Pinpoint the cell where the given text exists, returning its (x, y) midpoint coordinate. 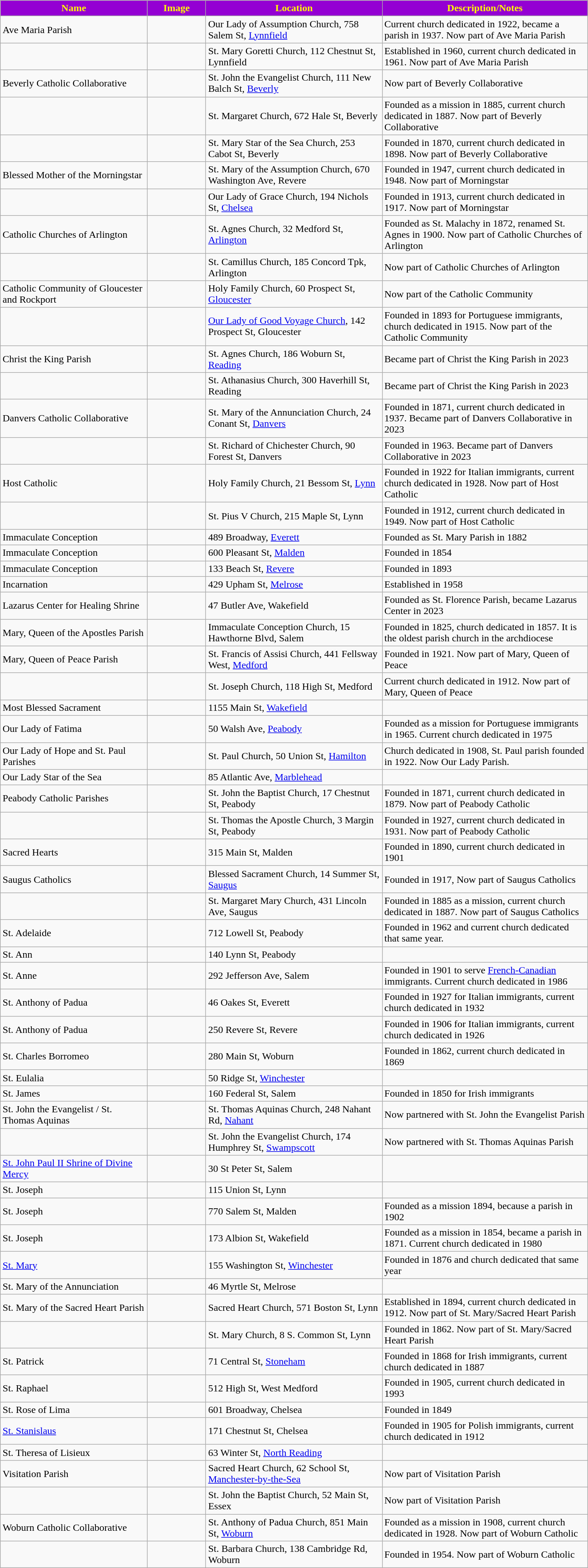
292 Jefferson Ave, Salem (294, 976)
Sacred Hearts (74, 853)
St. Thomas Aquinas Church, 248 Nahant Rd, Nahant (294, 1115)
St. Margaret Church, 672 Hale St, Beverly (294, 116)
Beverly Catholic Collaborative (74, 84)
Lazarus Center for Healing Shrine (74, 605)
Founded in 1862. Now part of St. Mary/Sacred Heart Parish (485, 1335)
Founded as a mission for Portuguese immigrants in 1965. Current church dedicated in 1975 (485, 729)
Founded in 1885 as a mission, current church dedicated in 1887. Now part of Saugus Catholics (485, 906)
Founded as St. Florence Parish, became Lazarus Center in 2023 (485, 605)
155 Washington St, Winchester (294, 1265)
512 High St, West Medford (294, 1389)
Founded in 1893 (485, 569)
140 Lynn St, Peabody (294, 954)
601 Broadway, Chelsea (294, 1410)
Founded in 1963. Became part of Danvers Collaborative in 2023 (485, 451)
Our Lady of Grace Church, 194 Nichols St, Chelsea (294, 202)
St. Mary Church, 8 S. Common St, Lynn (294, 1335)
85 Atlantic Ave, Marblehead (294, 777)
Catholic Community of Gloucester and Rockport (74, 294)
Founded in 1893 for Portuguese immigrants, church dedicated in 1915. Now part of the Catholic Community (485, 326)
315 Main St, Malden (294, 853)
63 Winter St, North Reading (294, 1452)
Danvers Catholic Collaborative (74, 418)
St. Richard of Chichester Church, 90 Forest St, Danvers (294, 451)
St. Patrick (74, 1361)
St. Stanislaus (74, 1431)
Founded as St. Mary Parish in 1882 (485, 537)
St. Mary of the Annunciation Church, 24 Conant St, Danvers (294, 418)
Founded in 1868 for Irish immigrants, current church dedicated in 1887 (485, 1361)
Church dedicated in 1908, St. Paul parish founded in 1922. Now Our Lady Parish. (485, 756)
St. Thomas the Apostle Church, 3 Margin St, Peabody (294, 825)
Now part of Catholic Churches of Arlington (485, 267)
St. James (74, 1093)
Founded in 1876 and church dedicated that same year (485, 1265)
Woburn Catholic Collaborative (74, 1527)
St. Margaret Mary Church, 431 Lincoln Ave, Saugus (294, 906)
1155 Main St, Wakefield (294, 708)
Name (74, 8)
St. Eulalia (74, 1078)
Founded in 1921. Now part of Mary, Queen of Peace (485, 659)
Founded in 1913, current church dedicated in 1917. Now part of Morningstar (485, 202)
Founded in 1962 and current church dedicated that same year. (485, 933)
Saugus Catholics (74, 879)
Ave Maria Parish (74, 30)
Founded as a mission 1894, because a parish in 1902 (485, 1212)
St. Mary of the Sacred Heart Parish (74, 1307)
St. Joseph Church, 118 High St, Medford (294, 686)
St. John the Baptist Church, 17 Chestnut St, Peabody (294, 799)
Founded in 1854 (485, 553)
Our Lady of Hope and St. Paul Parishes (74, 756)
Established in 1958 (485, 584)
St. Barbara Church, 138 Cambridge Rd, Woburn (294, 1555)
Founded in 1954. Now part of Woburn Catholic (485, 1555)
Founded in 1917, Now part of Saugus Catholics (485, 879)
Holy Family Church, 60 Prospect St, Gloucester (294, 294)
770 Salem St, Malden (294, 1212)
Founded in 1862, current church dedicated in 1869 (485, 1056)
Now partnered with St. John the Evangelist Parish (485, 1115)
Mary, Queen of the Apostles Parish (74, 633)
Mary, Queen of Peace Parish (74, 659)
Founded in 1906 for Italian immigrants, current church dedicated in 1926 (485, 1030)
St. Anthony of Padua Church, 851 Main St, Woburn (294, 1527)
St. Charles Borromeo (74, 1056)
Immaculate Conception Church, 15 Hawthorne Blvd, Salem (294, 633)
St. John the Baptist Church, 52 Main St, Essex (294, 1500)
Our Lady of Good Voyage Church, 142 Prospect St, Gloucester (294, 326)
Description/Notes (485, 8)
Founded as a mission in 1885, current church dedicated in 1887. Now part of Beverly Collaborative (485, 116)
Sacred Heart Church, 571 Boston St, Lynn (294, 1307)
St. Mary of the Annunciation (74, 1286)
Sacred Heart Church, 62 School St, Manchester-by-the-Sea (294, 1474)
Established in 1894, current church dedicated in 1912. Now part of St. Mary/Sacred Heart Parish (485, 1307)
47 Butler Ave, Wakefield (294, 605)
St. Raphael (74, 1389)
Founded in 1871, current church dedicated in 1879. Now part of Peabody Catholic (485, 799)
46 Oakes St, Everett (294, 1002)
Founded in 1927 for Italian immigrants, current church dedicated in 1932 (485, 1002)
St. Mary Star of the Sea Church, 253 Cabot St, Beverly (294, 148)
Christ the King Parish (74, 359)
Catholic Churches of Arlington (74, 234)
71 Central St, Stoneham (294, 1361)
St. Agnes Church, 32 Medford St, Arlington (294, 234)
712 Lowell St, Peabody (294, 933)
Current church dedicated in 1912. Now part of Mary, Queen of Peace (485, 686)
St. Ann (74, 954)
Founded in 1901 to serve French-Canadian immigrants. Current church dedicated in 1986 (485, 976)
St. Francis of Assisi Church, 441 Fellsway West, Medford (294, 659)
St. John Paul II Shrine of Divine Mercy (74, 1169)
Founded in 1850 for Irish immigrants (485, 1093)
600 Pleasant St, Malden (294, 553)
46 Myrtle St, Melrose (294, 1286)
Founded in 1905, current church dedicated in 1993 (485, 1389)
Blessed Sacrament Church, 14 Summer St, Saugus (294, 879)
Founded in 1825, church dedicated in 1857. It is the oldest parish church in the archdiocese (485, 633)
St. Mary (74, 1265)
Visitation Parish (74, 1474)
Founded in 1905 for Polish immigrants, current church dedicated in 1912 (485, 1431)
Founded in 1870, current church dedicated in 1898. Now part of Beverly Collaborative (485, 148)
St. Athanasius Church, 300 Haverhill St, Reading (294, 386)
Founded in 1947, current church dedicated in 1948. Now part of Morningstar (485, 175)
Founded in 1922 for Italian immigrants, current church dedicated in 1928. Now part of Host Catholic (485, 483)
St. Paul Church, 50 Union St, Hamilton (294, 756)
St. Theresa of Lisieux (74, 1452)
Founded in 1912, current church dedicated in 1949. Now part of Host Catholic (485, 516)
30 St Peter St, Salem (294, 1169)
Now part of the Catholic Community (485, 294)
160 Federal St, Salem (294, 1093)
St. Mary Goretti Church, 112 Chestnut St, Lynnfield (294, 56)
115 Union St, Lynn (294, 1190)
St. Rose of Lima (74, 1410)
Founded in 1849 (485, 1410)
250 Revere St, Revere (294, 1030)
429 Upham St, Melrose (294, 584)
Peabody Catholic Parishes (74, 799)
Blessed Mother of the Morningstar (74, 175)
Incarnation (74, 584)
St. Agnes Church, 186 Woburn St, Reading (294, 359)
Founded in 1890, current church dedicated in 1901 (485, 853)
St. John the Evangelist Church, 174 Humphrey St, Swampscott (294, 1141)
133 Beach St, Revere (294, 569)
489 Broadway, Everett (294, 537)
Holy Family Church, 21 Bessom St, Lynn (294, 483)
Founded as a mission in 1854, became a parish in 1871. Current church dedicated in 1980 (485, 1238)
Founded in 1871, current church dedicated in 1937. Became part of Danvers Collaborative in 2023 (485, 418)
280 Main St, Woburn (294, 1056)
Founded in 1927, current church dedicated in 1931. Now part of Peabody Catholic (485, 825)
Our Lady Star of the Sea (74, 777)
50 Ridge St, Winchester (294, 1078)
Current church dedicated in 1922, became a parish in 1937. Now part of Ave Maria Parish (485, 30)
St. Camillus Church, 185 Concord Tpk, Arlington (294, 267)
173 Albion St, Wakefield (294, 1238)
Location (294, 8)
Founded as St. Malachy in 1872, renamed St. Agnes in 1900. Now part of Catholic Churches of Arlington (485, 234)
Now partnered with St. Thomas Aquinas Parish (485, 1141)
Image (177, 8)
Founded as a mission in 1908, current church dedicated in 1928. Now part of Woburn Catholic (485, 1527)
Most Blessed Sacrament (74, 708)
St. Adelaide (74, 933)
St. John the Evangelist Church, 111 New Balch St, Beverly (294, 84)
Now part of Beverly Collaborative (485, 84)
50 Walsh Ave, Peabody (294, 729)
Established in 1960, current church dedicated in 1961. Now part of Ave Maria Parish (485, 56)
Host Catholic (74, 483)
Our Lady of Fatima (74, 729)
St. Mary of the Assumption Church, 670 Washington Ave, Revere (294, 175)
171 Chestnut St, Chelsea (294, 1431)
St. Pius V Church, 215 Maple St, Lynn (294, 516)
Our Lady of Assumption Church, 758 Salem St, Lynnfield (294, 30)
St. Anne (74, 976)
St. John the Evangelist / St. Thomas Aquinas (74, 1115)
